Return (x, y) of the center of cell containing provided text 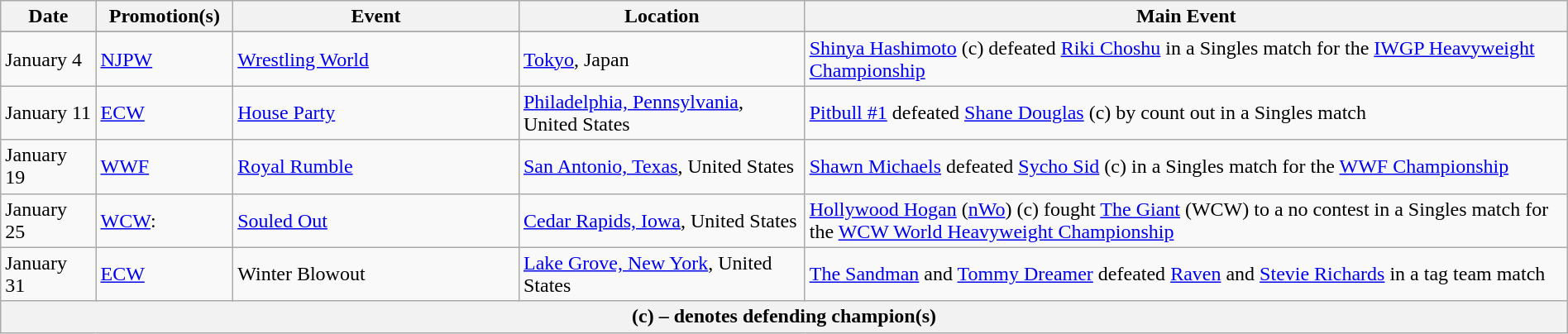
Main Event (1186, 17)
Royal Rumble (376, 167)
Shawn Michaels defeated Sycho Sid (c) in a Singles match for the WWF Championship (1186, 167)
Philadelphia, Pennsylvania, United States (662, 112)
Cedar Rapids, Iowa, United States (662, 220)
WWF (165, 167)
Shinya Hashimoto (c) defeated Riki Choshu in a Singles match for the IWGP Heavyweight Championship (1186, 60)
Location (662, 17)
The Sandman and Tommy Dreamer defeated Raven and Stevie Richards in a tag team match (1186, 274)
House Party (376, 112)
NJPW (165, 60)
Wrestling World (376, 60)
January 25 (48, 220)
Pitbull #1 defeated Shane Douglas (c) by count out in a Singles match (1186, 112)
January 31 (48, 274)
Winter Blowout (376, 274)
Promotion(s) (165, 17)
Date (48, 17)
Tokyo, Japan (662, 60)
Hollywood Hogan (nWo) (c) fought The Giant (WCW) to a no contest in a Singles match for the WCW World Heavyweight Championship (1186, 220)
Souled Out (376, 220)
January 11 (48, 112)
January 19 (48, 167)
Event (376, 17)
Lake Grove, New York, United States (662, 274)
San Antonio, Texas, United States (662, 167)
WCW: (165, 220)
(c) – denotes defending champion(s) (784, 317)
January 4 (48, 60)
